Capture the cell that displays the provided text and extract its [x, y] central coordinate. 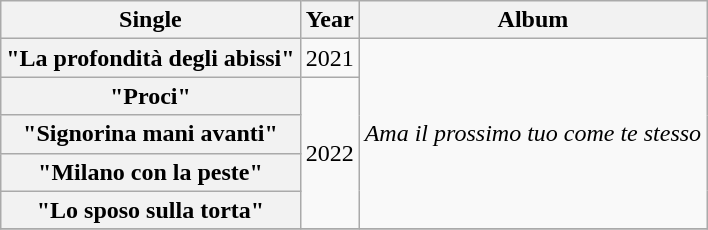
"Proci" [150, 96]
Ama il prossimo tuo come te stesso [532, 134]
2021 [330, 58]
Single [150, 20]
Year [330, 20]
"Signorina mani avanti" [150, 134]
"La profondità degli abissi" [150, 58]
2022 [330, 153]
Album [532, 20]
"Lo sposo sulla torta" [150, 210]
"Milano con la peste" [150, 172]
